Return (x, y) of the center of cell containing provided text 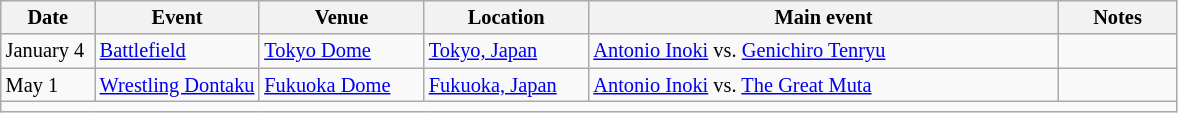
Antonio Inoki vs. Genichiro Tenryu (823, 51)
Wrestling Dontaku (178, 85)
Date (48, 17)
Fukuoka, Japan (506, 85)
Venue (342, 17)
Main event (823, 17)
Fukuoka Dome (342, 85)
Notes (1118, 17)
January 4 (48, 51)
Antonio Inoki vs. The Great Muta (823, 85)
Tokyo, Japan (506, 51)
Battlefield (178, 51)
Location (506, 17)
May 1 (48, 85)
Tokyo Dome (342, 51)
Event (178, 17)
